Return the [X, Y] coordinate for the center point of the cell that contains the specified text.  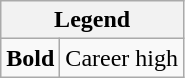
Career high [122, 58]
Legend [92, 20]
Bold [30, 58]
